For the text-containing cell, return its midpoint in (x, y) coordinate format. 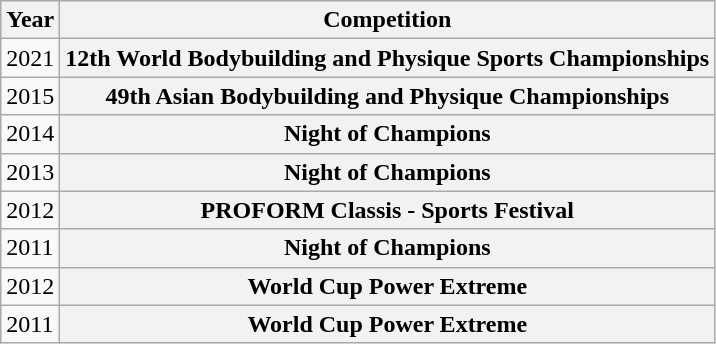
2021 (30, 58)
49th Asian Bodybuilding and Physique Championships (388, 96)
2015 (30, 96)
2013 (30, 172)
Year (30, 20)
PROFORM Classis - Sports Festival (388, 210)
12th World Bodybuilding and Physique Sports Championships (388, 58)
Competition (388, 20)
2014 (30, 134)
